From the cell containing the given text, extract its center point as (x, y) coordinate. 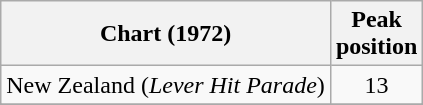
Chart (1972) (166, 34)
13 (376, 85)
New Zealand (Lever Hit Parade) (166, 85)
Peakposition (376, 34)
